Return (x, y) of the center of cell containing provided text 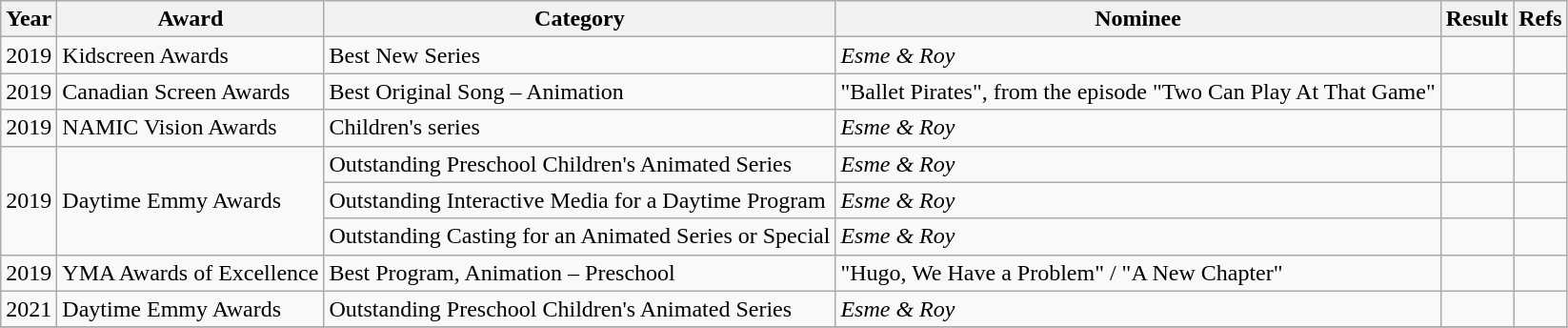
Outstanding Casting for an Animated Series or Special (579, 236)
Kidscreen Awards (191, 55)
Nominee (1137, 19)
"Hugo, We Have a Problem" / "A New Chapter" (1137, 273)
Outstanding Interactive Media for a Daytime Program (579, 200)
YMA Awards of Excellence (191, 273)
"Ballet Pirates", from the episode "Two Can Play At That Game" (1137, 92)
2021 (29, 309)
Refs (1540, 19)
NAMIC Vision Awards (191, 128)
Year (29, 19)
Children's series (579, 128)
Best Original Song – Animation (579, 92)
Award (191, 19)
Result (1477, 19)
Best New Series (579, 55)
Best Program, Animation – Preschool (579, 273)
Canadian Screen Awards (191, 92)
Category (579, 19)
